Detect which cell encompasses the target text, then output its [x, y] center coordinate. 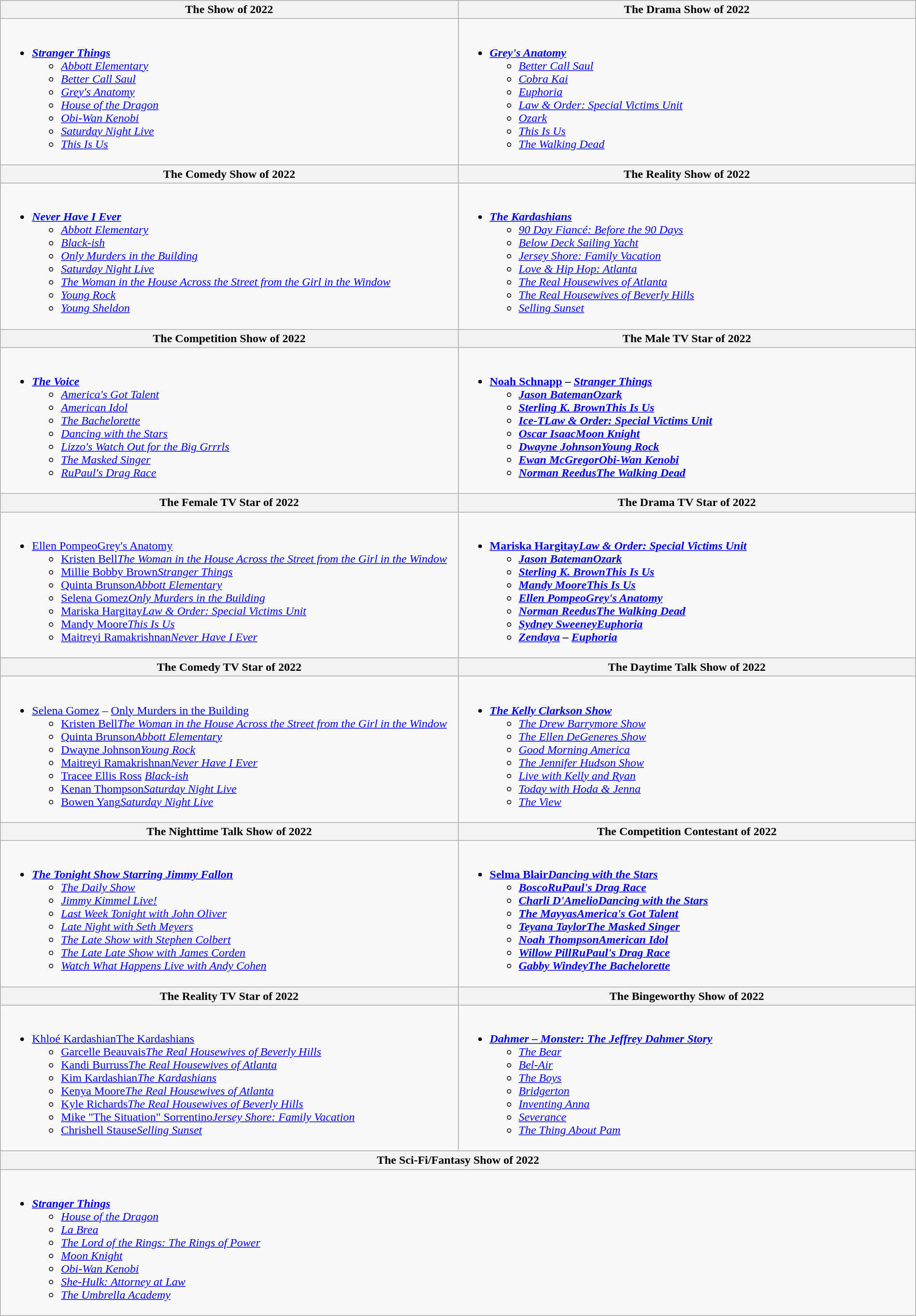
Stranger ThingsAbbott ElementaryBetter Call SaulGrey's AnatomyHouse of the DragonObi-Wan KenobiSaturday Night LiveThis Is Us [229, 92]
The Male TV Star of 2022 [687, 338]
The Reality Show of 2022 [687, 174]
The Female TV Star of 2022 [229, 503]
The Drama Show of 2022 [687, 10]
The Drama TV Star of 2022 [687, 503]
The Comedy TV Star of 2022 [229, 667]
Dahmer – Monster: The Jeffrey Dahmer StoryThe BearBel-AirThe BoysBridgertonInventing AnnaSeveranceThe Thing About Pam [687, 1078]
The Competition Show of 2022 [229, 338]
The Competition Contestant of 2022 [687, 831]
The Nighttime Talk Show of 2022 [229, 831]
The Show of 2022 [229, 10]
The Reality TV Star of 2022 [229, 996]
The Daytime Talk Show of 2022 [687, 667]
The Comedy Show of 2022 [229, 174]
Grey's AnatomyBetter Call SaulCobra KaiEuphoriaLaw & Order: Special Victims UnitOzarkThis Is UsThe Walking Dead [687, 92]
The Bingeworthy Show of 2022 [687, 996]
The Sci-Fi/Fantasy Show of 2022 [458, 1160]
